From the cell containing the given text, extract its center point as [X, Y] coordinate. 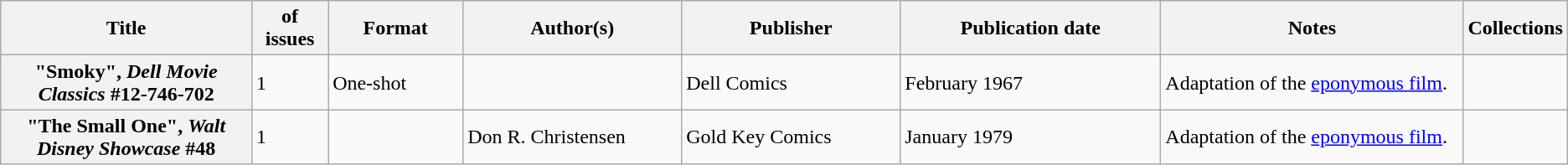
"The Small One", Walt Disney Showcase #48 [126, 137]
Format [395, 28]
of issues [290, 28]
Author(s) [573, 28]
Don R. Christensen [573, 137]
"Smoky", Dell Movie Classics #12-746-702 [126, 82]
January 1979 [1030, 137]
Notes [1312, 28]
Collections [1515, 28]
Publisher [791, 28]
One-shot [395, 82]
Dell Comics [791, 82]
Gold Key Comics [791, 137]
Title [126, 28]
February 1967 [1030, 82]
Publication date [1030, 28]
